Scan for the cell matching the given text and deliver its [X, Y] coordinate at center. 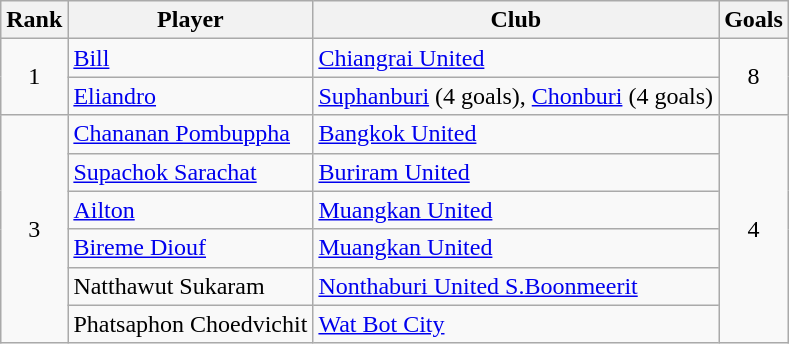
4 [754, 229]
Nonthaburi United S.Boonmeerit [516, 286]
Phatsaphon Choedvichit [190, 324]
Ailton [190, 210]
Player [190, 20]
8 [754, 77]
Eliandro [190, 96]
1 [34, 77]
Natthawut Sukaram [190, 286]
3 [34, 229]
Bangkok United [516, 134]
Chananan Pombuppha [190, 134]
Bill [190, 58]
Buriram United [516, 172]
Chiangrai United [516, 58]
Supachok Sarachat [190, 172]
Bireme Diouf [190, 248]
Rank [34, 20]
Wat Bot City [516, 324]
Suphanburi (4 goals), Chonburi (4 goals) [516, 96]
Goals [754, 20]
Club [516, 20]
